Identify which cell holds the provided text, then report its [X, Y] central coordinate. 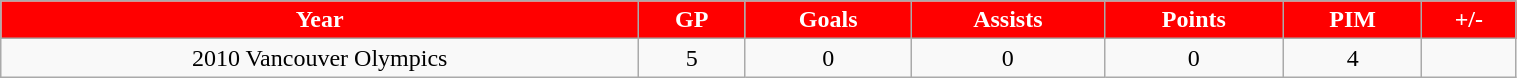
Goals [828, 20]
4 [1353, 58]
PIM [1353, 20]
Points [1194, 20]
GP [692, 20]
Year [320, 20]
Assists [1008, 20]
+/- [1469, 20]
2010 Vancouver Olympics [320, 58]
5 [692, 58]
